From the cell containing the given text, extract its center point as (X, Y) coordinate. 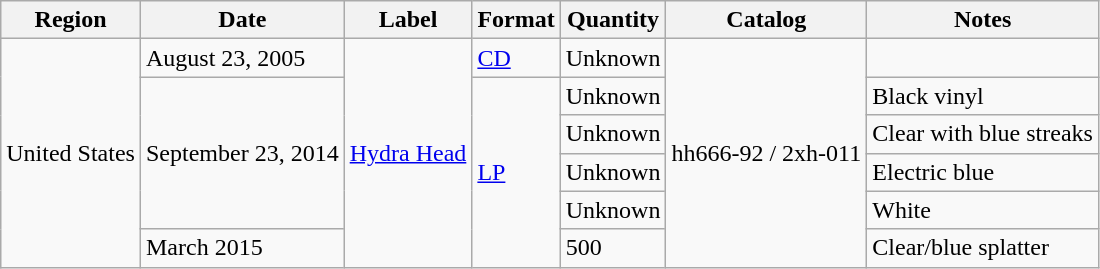
Catalog (766, 20)
LP (516, 172)
September 23, 2014 (242, 153)
Label (408, 20)
March 2015 (242, 248)
Hydra Head (408, 153)
Black vinyl (983, 96)
Region (71, 20)
Notes (983, 20)
August 23, 2005 (242, 58)
CD (516, 58)
Date (242, 20)
United States (71, 153)
Clear with blue streaks (983, 134)
Quantity (613, 20)
Electric blue (983, 172)
Clear/blue splatter (983, 248)
hh666-92 / 2xh-011 (766, 153)
White (983, 210)
500 (613, 248)
Format (516, 20)
